Find where the given text appears and provide that cell's center as (x, y) coordinate. 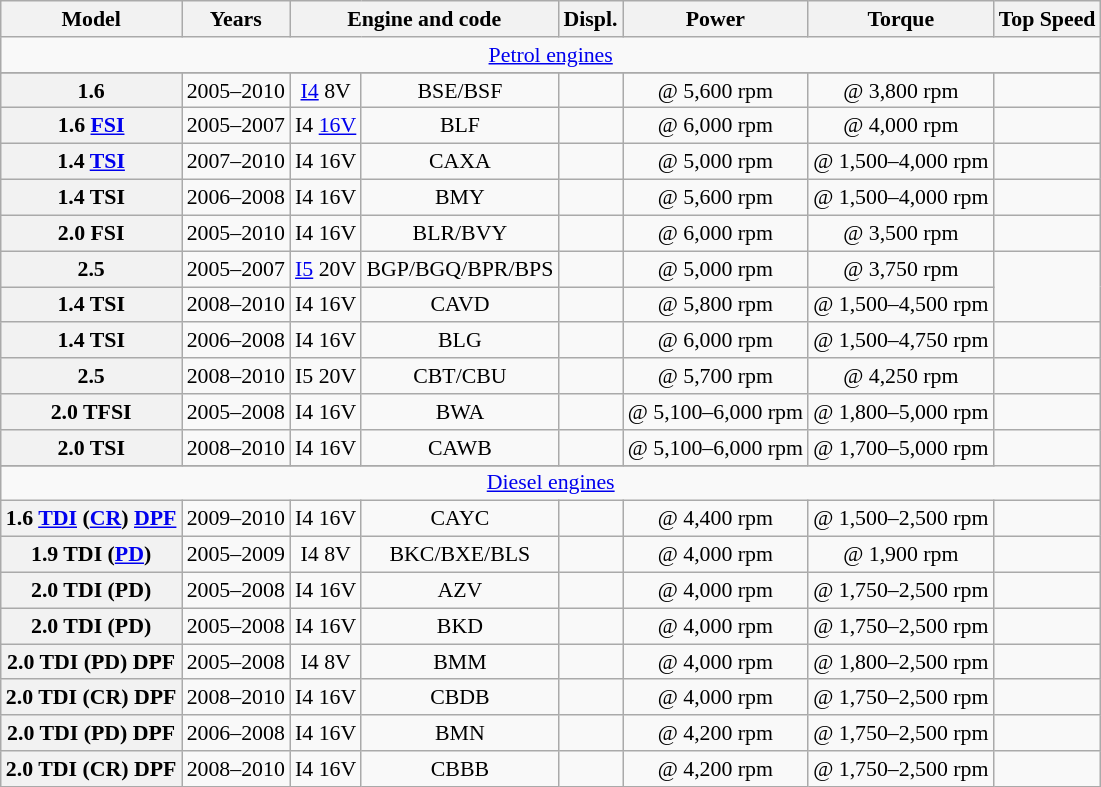
@ 1,800–2,500 rpm (900, 661)
BLF (460, 125)
@ 5,800 rpm (716, 304)
1.6 (92, 90)
@ 3,750 rpm (900, 268)
1.9 TDI (PD) (92, 554)
@ 3,500 rpm (900, 233)
AZV (460, 590)
BLR/BVY (460, 233)
@ 1,500–4,750 rpm (900, 340)
BKD (460, 626)
2.0 TSI (92, 447)
BWA (460, 411)
@ 1,500–4,500 rpm (900, 304)
Petrol engines (551, 54)
Displ. (590, 18)
@ 4,250 rpm (900, 375)
BMY (460, 197)
@ 1,500–2,500 rpm (900, 518)
Engine and code (424, 18)
CAVD (460, 304)
@ 5,700 rpm (716, 375)
2005–2009 (236, 554)
1.6 FSI (92, 125)
Diesel engines (551, 483)
BMM (460, 661)
1.6 TDI (CR) DPF (92, 518)
CAYC (460, 518)
CAXA (460, 161)
BLG (460, 340)
CAWB (460, 447)
@ 1,700–5,000 rpm (900, 447)
CBBB (460, 768)
2.0 FSI (92, 233)
@ 4,400 rpm (716, 518)
BGP/BGQ/BPR/BPS (460, 268)
CBDB (460, 697)
Torque (900, 18)
2.0 TFSI (92, 411)
BMN (460, 733)
CBT/CBU (460, 375)
2009–2010 (236, 518)
BSE/BSF (460, 90)
@ 1,900 rpm (900, 554)
2007–2010 (236, 161)
Power (716, 18)
Years (236, 18)
@ 3,800 rpm (900, 90)
Model (92, 18)
@ 1,800–5,000 rpm (900, 411)
BKC/BXE/BLS (460, 554)
Top Speed (1048, 18)
